Provide the [X, Y] coordinate of the cell's center where the given text is located.  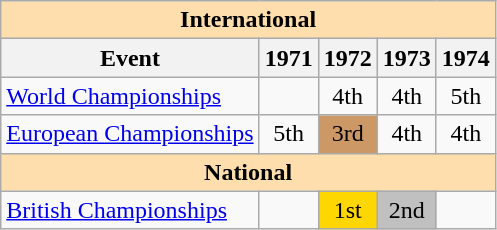
1st [348, 210]
1971 [288, 58]
National [248, 172]
1974 [466, 58]
1972 [348, 58]
3rd [348, 134]
International [248, 20]
1973 [406, 58]
Event [130, 58]
World Championships [130, 96]
British Championships [130, 210]
2nd [406, 210]
European Championships [130, 134]
